Locate the cell with the specified text and output its [x, y] center coordinate. 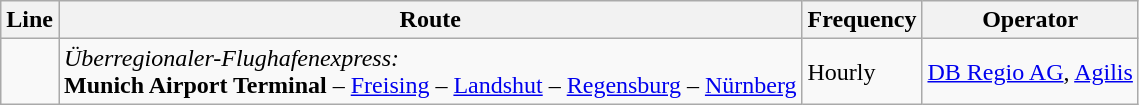
Route [430, 20]
Überregionaler-Flughafenexpress:Munich Airport Terminal – Freising – Landshut – Regensburg – Nürnberg [430, 72]
Frequency [862, 20]
Operator [1030, 20]
Line [30, 20]
DB Regio AG, Agilis [1030, 72]
Hourly [862, 72]
